Scan for the cell matching the given text and deliver its [x, y] coordinate at center. 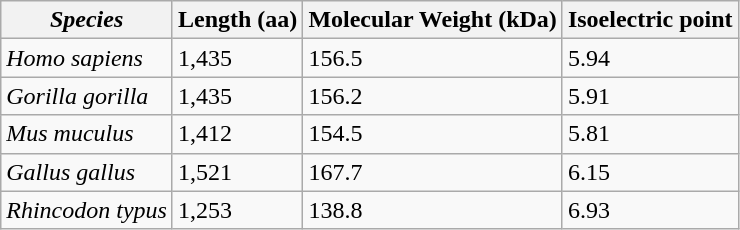
Homo sapiens [87, 58]
167.7 [433, 172]
Molecular Weight (kDa) [433, 20]
Gorilla gorilla [87, 96]
Rhincodon typus [87, 210]
138.8 [433, 210]
5.91 [650, 96]
Length (aa) [237, 20]
6.15 [650, 172]
156.2 [433, 96]
1,412 [237, 134]
156.5 [433, 58]
6.93 [650, 210]
Species [87, 20]
5.81 [650, 134]
Gallus gallus [87, 172]
154.5 [433, 134]
1,521 [237, 172]
Isoelectric point [650, 20]
1,253 [237, 210]
Mus muculus [87, 134]
5.94 [650, 58]
